Identify which cell holds the provided text, then report its (X, Y) central coordinate. 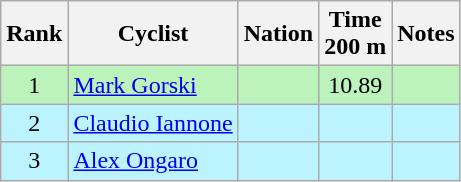
Mark Gorski (153, 85)
2 (34, 123)
10.89 (356, 85)
3 (34, 161)
Time200 m (356, 34)
Alex Ongaro (153, 161)
1 (34, 85)
Claudio Iannone (153, 123)
Nation (278, 34)
Cyclist (153, 34)
Rank (34, 34)
Notes (426, 34)
